Detect which cell encompasses the target text, then output its (x, y) center coordinate. 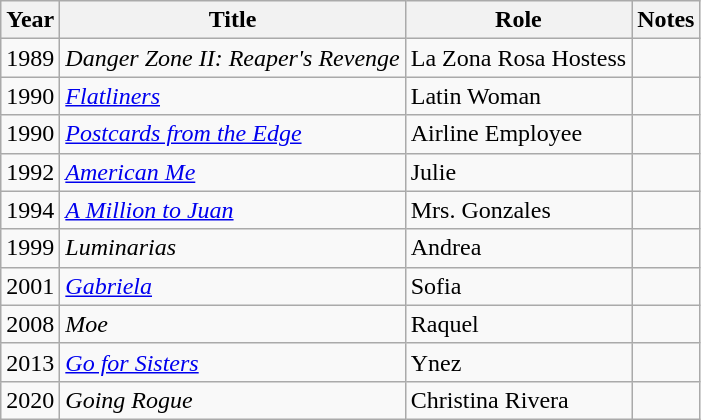
Luminarias (232, 248)
Mrs. Gonzales (518, 210)
A Million to Juan (232, 210)
Andrea (518, 248)
Role (518, 20)
Danger Zone II: Reaper's Revenge (232, 58)
2008 (30, 324)
Latin Woman (518, 96)
2013 (30, 362)
1999 (30, 248)
Gabriela (232, 286)
Julie (518, 172)
Year (30, 20)
American Me (232, 172)
1989 (30, 58)
La Zona Rosa Hostess (518, 58)
1992 (30, 172)
2001 (30, 286)
1994 (30, 210)
Going Rogue (232, 400)
Airline Employee (518, 134)
Ynez (518, 362)
Notes (666, 20)
2020 (30, 400)
Christina Rivera (518, 400)
Flatliners (232, 96)
Go for Sisters (232, 362)
Raquel (518, 324)
Moe (232, 324)
Sofia (518, 286)
Postcards from the Edge (232, 134)
Title (232, 20)
